Capture the cell that displays the provided text and extract its (X, Y) central coordinate. 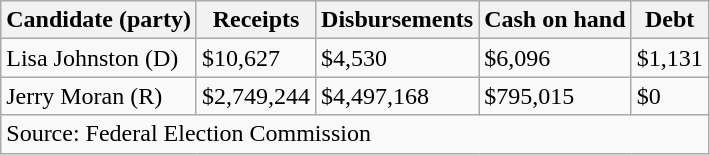
$10,627 (256, 58)
$4,530 (398, 58)
$4,497,168 (398, 96)
$2,749,244 (256, 96)
Debt (670, 20)
Receipts (256, 20)
Lisa Johnston (D) (99, 58)
$6,096 (555, 58)
$1,131 (670, 58)
$795,015 (555, 96)
$0 (670, 96)
Candidate (party) (99, 20)
Disbursements (398, 20)
Source: Federal Election Commission (354, 134)
Cash on hand (555, 20)
Jerry Moran (R) (99, 96)
